Scan for the cell matching the given text and deliver its [X, Y] coordinate at center. 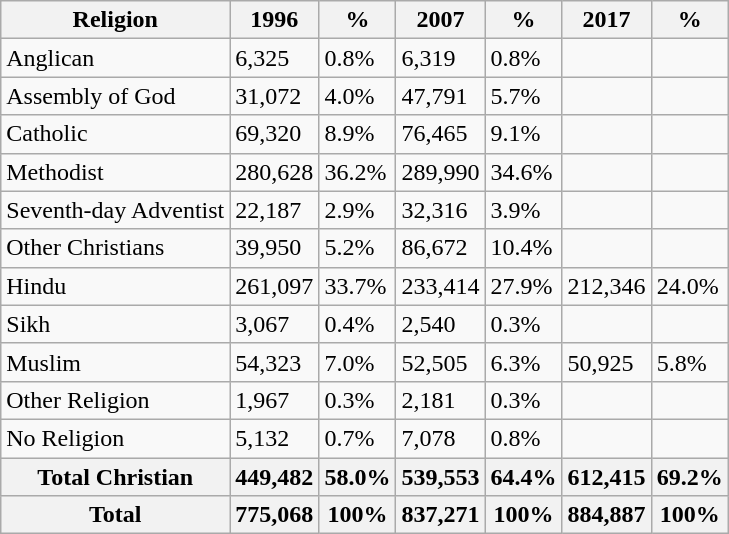
76,465 [440, 134]
Methodist [116, 172]
27.9% [524, 286]
39,950 [274, 248]
1996 [274, 20]
6,319 [440, 58]
0.4% [358, 324]
86,672 [440, 248]
2,181 [440, 400]
54,323 [274, 362]
837,271 [440, 515]
0.7% [358, 438]
9.1% [524, 134]
2.9% [358, 210]
Hindu [116, 286]
3.9% [524, 210]
7.0% [358, 362]
33.7% [358, 286]
289,990 [440, 172]
449,482 [274, 477]
Other Religion [116, 400]
Anglican [116, 58]
No Religion [116, 438]
2007 [440, 20]
5.7% [524, 96]
47,791 [440, 96]
34.6% [524, 172]
5.8% [690, 362]
Religion [116, 20]
31,072 [274, 96]
1,967 [274, 400]
775,068 [274, 515]
69.2% [690, 477]
7,078 [440, 438]
5.2% [358, 248]
24.0% [690, 286]
261,097 [274, 286]
Other Christians [116, 248]
280,628 [274, 172]
612,415 [606, 477]
Muslim [116, 362]
884,887 [606, 515]
Catholic [116, 134]
4.0% [358, 96]
50,925 [606, 362]
10.4% [524, 248]
32,316 [440, 210]
36.2% [358, 172]
52,505 [440, 362]
212,346 [606, 286]
5,132 [274, 438]
2,540 [440, 324]
Sikh [116, 324]
69,320 [274, 134]
8.9% [358, 134]
2017 [606, 20]
22,187 [274, 210]
6,325 [274, 58]
58.0% [358, 477]
539,553 [440, 477]
Assembly of God [116, 96]
Total [116, 515]
64.4% [524, 477]
Seventh-day Adventist [116, 210]
233,414 [440, 286]
3,067 [274, 324]
Total Christian [116, 477]
6.3% [524, 362]
